Detect which cell encompasses the target text, then output its (X, Y) center coordinate. 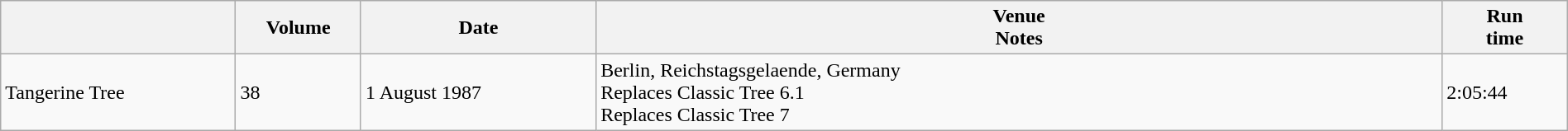
Volume (299, 28)
1 August 1987 (478, 92)
Runtime (1505, 28)
Tangerine Tree (118, 92)
38 (299, 92)
VenueNotes (1019, 28)
2:05:44 (1505, 92)
Berlin, Reichstagsgelaende, GermanyReplaces Classic Tree 6.1Replaces Classic Tree 7 (1019, 92)
Date (478, 28)
